Output the (x, y) coordinate of the center of the cell containing the given text.  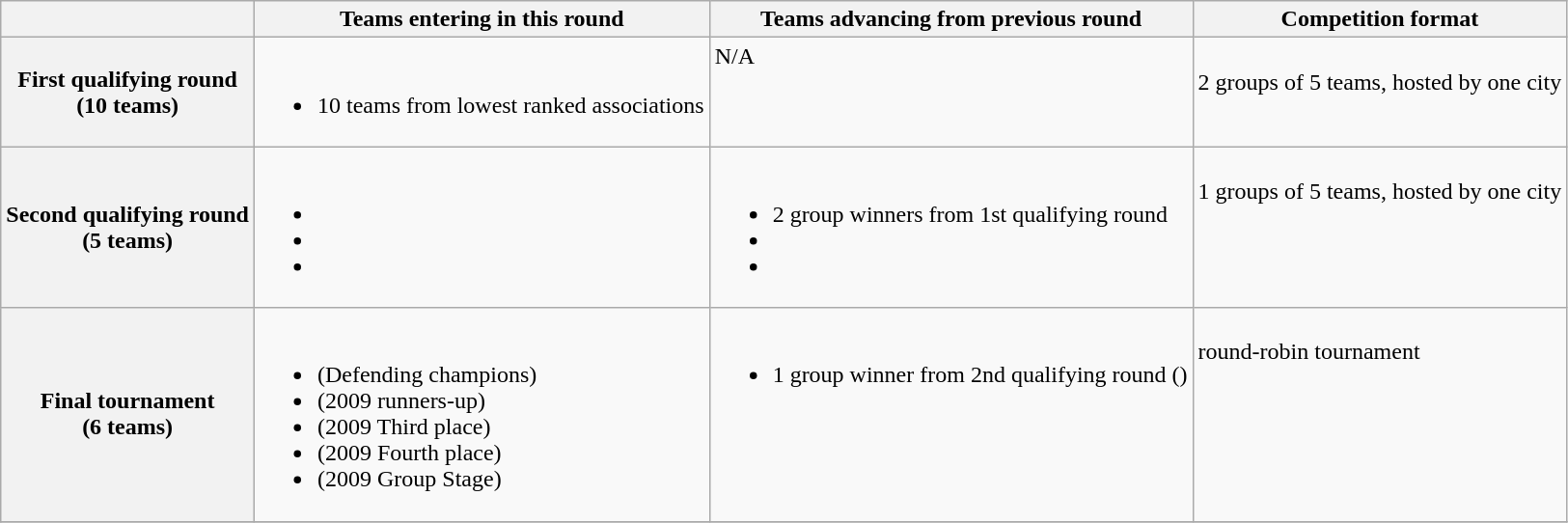
2 groups of 5 teams, hosted by one city (1380, 93)
Teams advancing from previous round (951, 19)
Competition format (1380, 19)
Final tournament (6 teams) (127, 415)
N/A (951, 93)
10 teams from lowest ranked associations (481, 93)
First qualifying round (10 teams) (127, 93)
Teams entering in this round (481, 19)
2 group winners from 1st qualifying round (951, 228)
1 groups of 5 teams, hosted by one city (1380, 228)
1 group winner from 2nd qualifying round () (951, 415)
Second qualifying round (5 teams) (127, 228)
round-robin tournament (1380, 415)
(Defending champions) (2009 runners-up) (2009 Third place) (2009 Fourth place) (2009 Group Stage) (481, 415)
